Scan for the cell matching the given text and deliver its (x, y) coordinate at center. 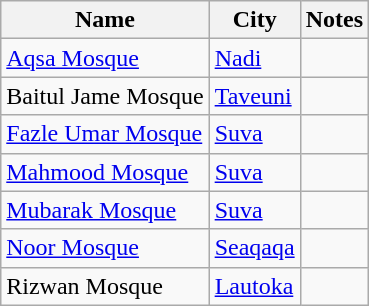
Mubarak Mosque (105, 210)
Taveuni (254, 96)
Name (105, 20)
Rizwan Mosque (105, 286)
Mahmood Mosque (105, 172)
Seaqaqa (254, 248)
Noor Mosque (105, 248)
Notes (334, 20)
Baitul Jame Mosque (105, 96)
Aqsa Mosque (105, 58)
Nadi (254, 58)
Fazle Umar Mosque (105, 134)
City (254, 20)
Lautoka (254, 286)
